For the text-containing cell, return its midpoint in (x, y) coordinate format. 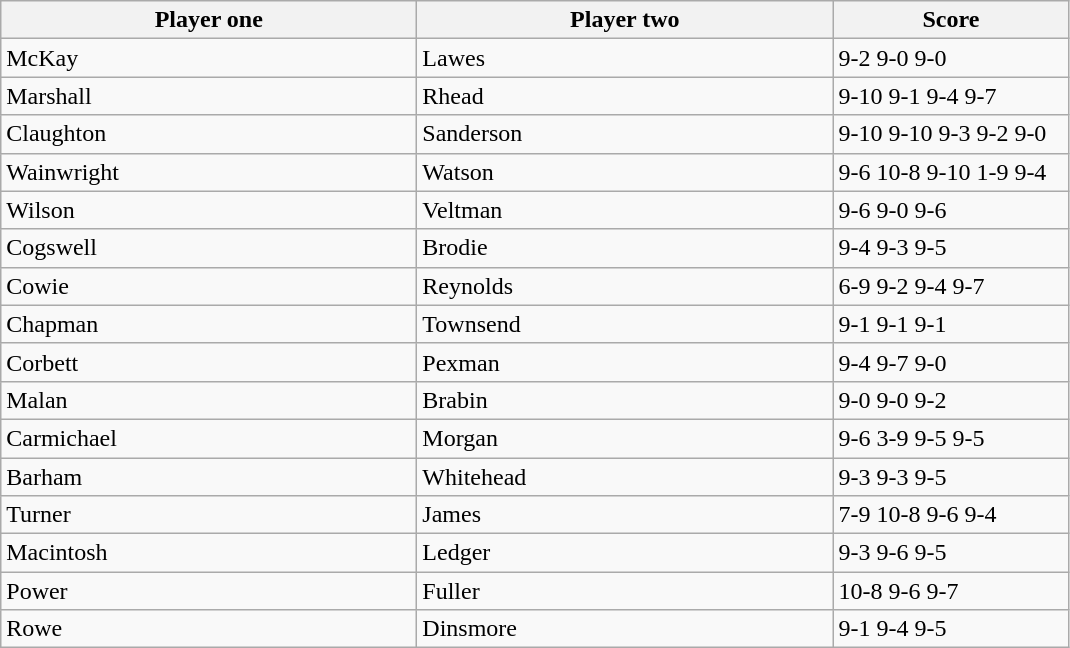
9-3 9-3 9-5 (951, 477)
Lawes (625, 58)
Townsend (625, 324)
Wainwright (209, 172)
9-4 9-3 9-5 (951, 248)
9-1 9-4 9-5 (951, 629)
Player two (625, 20)
Marshall (209, 96)
Corbett (209, 362)
9-10 9-10 9-3 9-2 9-0 (951, 134)
Carmichael (209, 438)
6-9 9-2 9-4 9-7 (951, 286)
Turner (209, 515)
Player one (209, 20)
Watson (625, 172)
Fuller (625, 591)
Rhead (625, 96)
Dinsmore (625, 629)
Whitehead (625, 477)
Malan (209, 400)
7-9 10-8 9-6 9-4 (951, 515)
9-6 10-8 9-10 1-9 9-4 (951, 172)
10-8 9-6 9-7 (951, 591)
9-2 9-0 9-0 (951, 58)
Brabin (625, 400)
Rowe (209, 629)
Chapman (209, 324)
9-0 9-0 9-2 (951, 400)
Power (209, 591)
Reynolds (625, 286)
9-1 9-1 9-1 (951, 324)
McKay (209, 58)
Pexman (625, 362)
9-3 9-6 9-5 (951, 553)
Cowie (209, 286)
9-4 9-7 9-0 (951, 362)
Brodie (625, 248)
9-6 9-0 9-6 (951, 210)
James (625, 515)
Sanderson (625, 134)
Ledger (625, 553)
Barham (209, 477)
9-10 9-1 9-4 9-7 (951, 96)
Veltman (625, 210)
Macintosh (209, 553)
Morgan (625, 438)
9-6 3-9 9-5 9-5 (951, 438)
Wilson (209, 210)
Score (951, 20)
Cogswell (209, 248)
Claughton (209, 134)
